Return the (x, y) coordinate for the center point of the cell that contains the specified text.  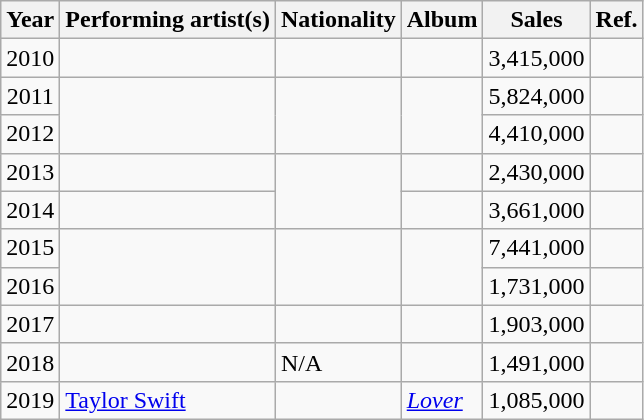
2012 (30, 134)
3,661,000 (536, 210)
Taylor Swift (168, 400)
2017 (30, 324)
Album (442, 20)
1,085,000 (536, 400)
2013 (30, 172)
2014 (30, 210)
1,903,000 (536, 324)
2,430,000 (536, 172)
Year (30, 20)
7,441,000 (536, 248)
3,415,000 (536, 58)
N/A (338, 362)
2011 (30, 96)
2018 (30, 362)
Sales (536, 20)
Performing artist(s) (168, 20)
5,824,000 (536, 96)
1,491,000 (536, 362)
Ref. (616, 20)
Nationality (338, 20)
1,731,000 (536, 286)
2016 (30, 286)
2015 (30, 248)
2010 (30, 58)
Lover (442, 400)
2019 (30, 400)
4,410,000 (536, 134)
